Provide the (x, y) coordinate of the cell's center where the given text is located.  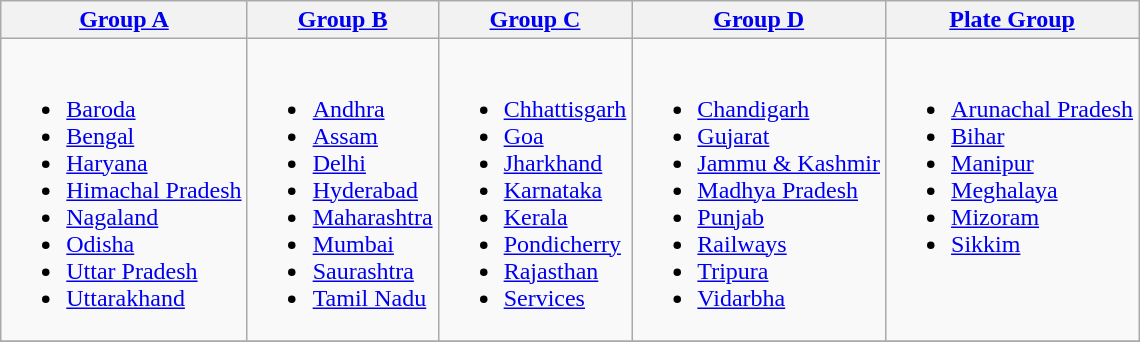
Group A (124, 20)
ChandigarhGujaratJammu & KashmirMadhya PradeshPunjabRailwaysTripuraVidarbha (759, 190)
Group B (342, 20)
BarodaBengalHaryanaHimachal PradeshNagalandOdishaUttar PradeshUttarakhand (124, 190)
Plate Group (1012, 20)
Arunachal PradeshBiharManipurMeghalayaMizoramSikkim (1012, 190)
Group C (535, 20)
Group D (759, 20)
AndhraAssamDelhiHyderabadMaharashtraMumbaiSaurashtraTamil Nadu (342, 190)
ChhattisgarhGoaJharkhandKarnatakaKeralaPondicherryRajasthanServices (535, 190)
